Provide the [X, Y] coordinate of the cell's center where the given text is located.  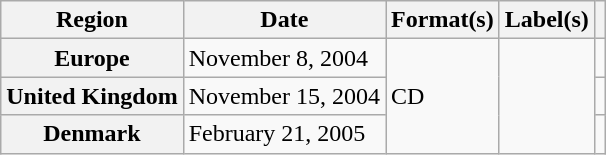
Label(s) [546, 20]
Europe [92, 58]
CD [443, 96]
Denmark [92, 134]
Region [92, 20]
November 8, 2004 [284, 58]
Date [284, 20]
Format(s) [443, 20]
United Kingdom [92, 96]
February 21, 2005 [284, 134]
November 15, 2004 [284, 96]
